Detect which cell encompasses the target text, then output its [x, y] center coordinate. 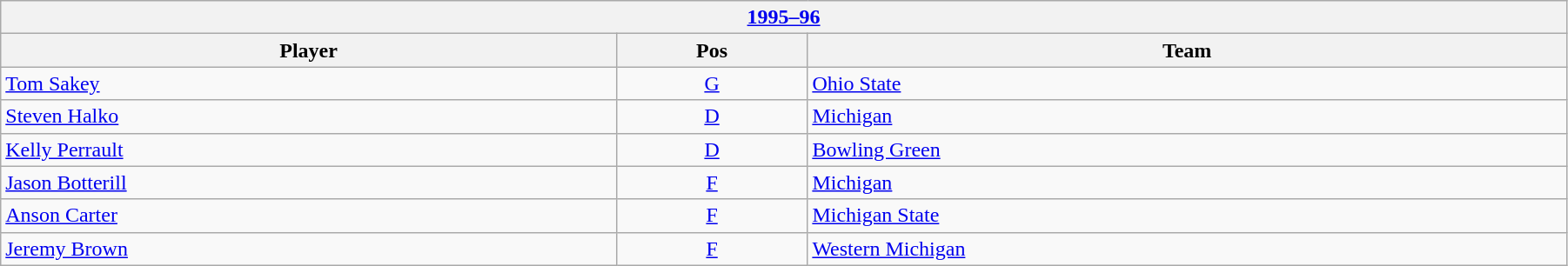
Tom Sakey [309, 83]
Ohio State [1187, 83]
Anson Carter [309, 216]
Pos [712, 50]
G [712, 83]
Bowling Green [1187, 150]
Steven Halko [309, 116]
Kelly Perrault [309, 150]
Michigan State [1187, 216]
Western Michigan [1187, 249]
Team [1187, 50]
Player [309, 50]
Jeremy Brown [309, 249]
1995–96 [784, 17]
Jason Botterill [309, 183]
